Find where the given text appears and provide that cell's center as [X, Y] coordinate. 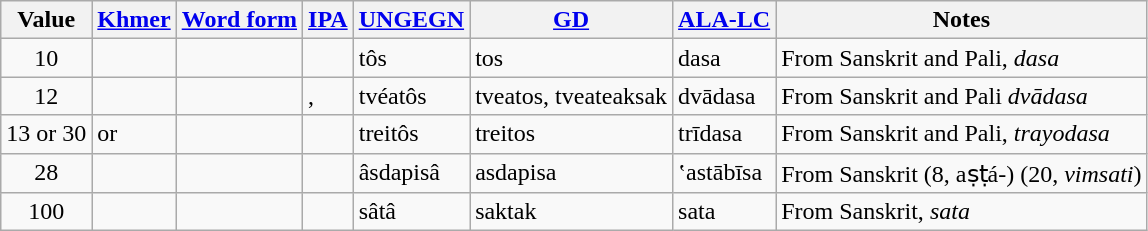
Word form [239, 20]
treitos [572, 134]
asdapisa [572, 173]
tvéatôs [411, 96]
IPA [328, 20]
saktak [572, 212]
From Sanskrit and Pali dvādasa [962, 96]
tos [572, 58]
or [134, 134]
13 or 30 [46, 134]
Khmer [134, 20]
trīdasa [724, 134]
From Sanskrit and Pali, trayodasa [962, 134]
GD [572, 20]
ALA-LC [724, 20]
‛astābīsa [724, 173]
tveatos, tveateaksak [572, 96]
âsdapisâ [411, 173]
dvādasa [724, 96]
sata [724, 212]
Notes [962, 20]
10 [46, 58]
Value [46, 20]
12 [46, 96]
From Sanskrit (8, aṣṭá-) (20, vimsati) [962, 173]
tôs [411, 58]
From Sanskrit, sata [962, 212]
, [328, 96]
100 [46, 212]
From Sanskrit and Pali, dasa [962, 58]
dasa [724, 58]
28 [46, 173]
sâtâ [411, 212]
UNGEGN [411, 20]
treitôs [411, 134]
